Find where the given text appears and provide that cell's center as (x, y) coordinate. 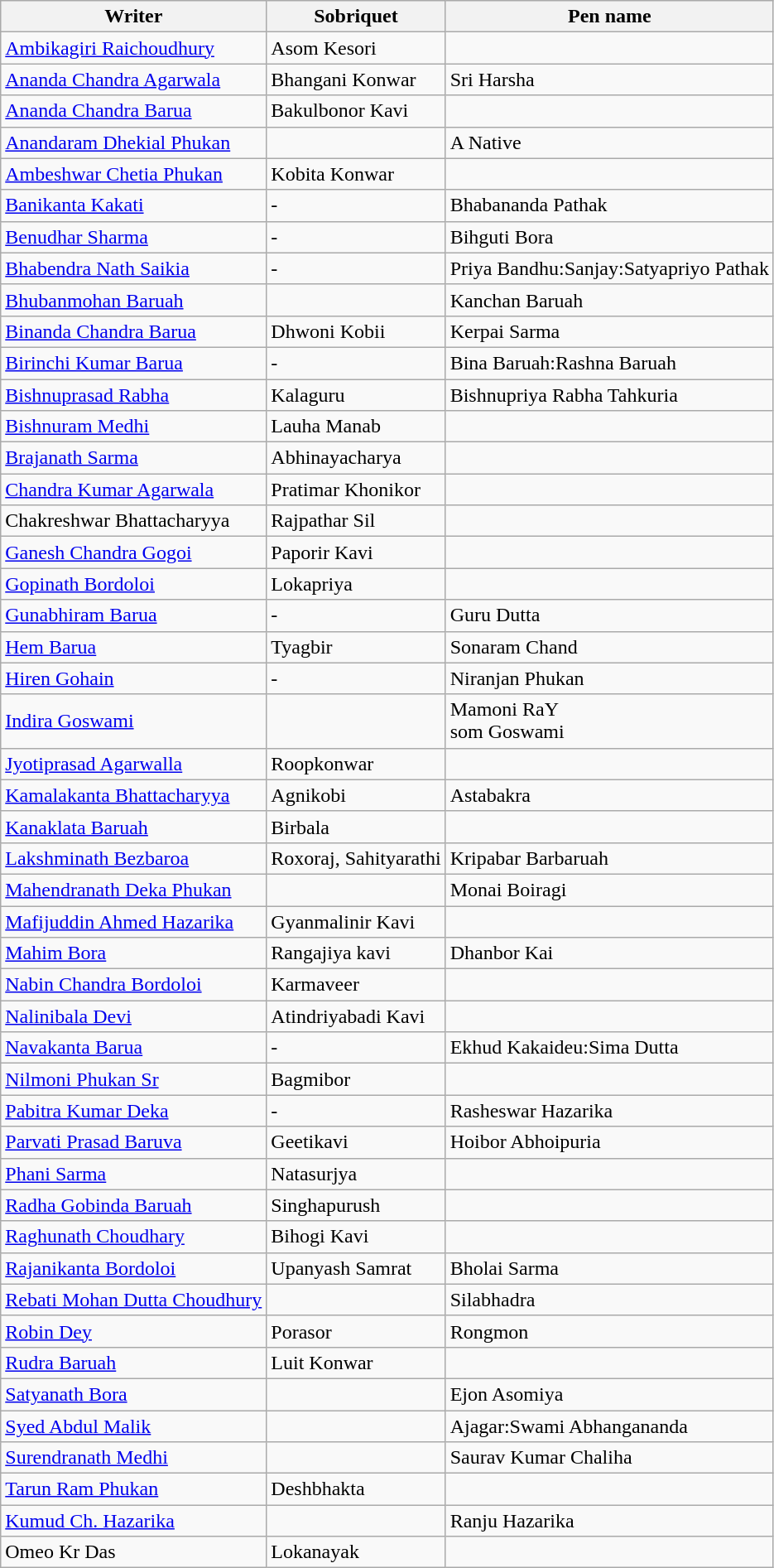
Lakshminath Bezbaroa (134, 858)
Agnikobi (356, 795)
Bihogi Kavi (356, 1237)
Monai Boiragi (609, 890)
Kobita Konwar (356, 174)
Luit Konwar (356, 1363)
Ejon Asomiya (609, 1394)
Sobriquet (356, 17)
Niranjan Phukan (609, 678)
Bholai Sarma (609, 1268)
Rajanikanta Bordoloi (134, 1268)
Bina Baruah:Rashna Baruah (609, 363)
Bishnupriya Rabha Tahkuria (609, 395)
Ganesh Chandra Gogoi (134, 552)
Benudhar Sharma (134, 237)
Lauha Manab (356, 427)
Birinchi Kumar Barua (134, 363)
Surendranath Medhi (134, 1458)
Chandra Kumar Agarwala (134, 490)
Nalinibala Devi (134, 1016)
Brajanath Sarma (134, 458)
Kripabar Barbaruah (609, 858)
Gunabhiram Barua (134, 615)
Syed Abdul Malik (134, 1426)
Bhabendra Nath Saikia (134, 268)
Ambikagiri Raichoudhury (134, 48)
Bagmibor (356, 1079)
Astabakra (609, 795)
Ranju Hazarika (609, 1521)
Guru Dutta (609, 615)
Upanyash Samrat (356, 1268)
Ananda Chandra Agarwala (134, 80)
Ambeshwar Chetia Phukan (134, 174)
Gopinath Bordoloi (134, 584)
Asom Kesori (356, 48)
Robin Dey (134, 1331)
Mahim Bora (134, 953)
Kanaklata Baruah (134, 827)
Rongmon (609, 1331)
Banikanta Kakati (134, 205)
Rebati Mohan Dutta Choudhury (134, 1300)
Kamalakanta Bhattacharyya (134, 795)
Nilmoni Phukan Sr (134, 1079)
Mahendranath Deka Phukan (134, 890)
Deshbhakta (356, 1489)
Kerpai Sarma (609, 331)
Pen name (609, 17)
Tyagbir (356, 647)
Bihguti Bora (609, 237)
Navakanta Barua (134, 1048)
Abhinayacharya (356, 458)
Natasurjya (356, 1174)
Anandaram Dhekial Phukan (134, 142)
Singhapurush (356, 1205)
Radha Gobinda Baruah (134, 1205)
Hiren Gohain (134, 678)
Geetikavi (356, 1142)
Sri Harsha (609, 80)
Dhwoni Kobii (356, 331)
Ajagar:Swami Abhangananda (609, 1426)
Phani Sarma (134, 1174)
Mamoni RaYsom Goswami (609, 721)
Pabitra Kumar Deka (134, 1111)
Rajpathar Sil (356, 521)
Raghunath Choudhary (134, 1237)
Bishnuprasad Rabha (134, 395)
Bakulbonor Kavi (356, 111)
Paporir Kavi (356, 552)
Porasor (356, 1331)
Parvati Prasad Baruva (134, 1142)
Jyotiprasad Agarwalla (134, 764)
Dhanbor Kai (609, 953)
Tarun Ram Phukan (134, 1489)
Bhubanmohan Baruah (134, 300)
Binanda Chandra Barua (134, 331)
Bhangani Konwar (356, 80)
Rasheswar Hazarika (609, 1111)
Lokanayak (356, 1552)
Bishnuram Medhi (134, 427)
Omeo Kr Das (134, 1552)
Kumud Ch. Hazarika (134, 1521)
Mafijuddin Ahmed Hazarika (134, 922)
Roopkonwar (356, 764)
Ekhud Kakaideu:Sima Dutta (609, 1048)
Priya Bandhu:Sanjay:Satyapriyo Pathak (609, 268)
Bhabananda Pathak (609, 205)
Hoibor Abhoipuria (609, 1142)
Lokapriya (356, 584)
Chakreshwar Bhattacharyya (134, 521)
Satyanath Bora (134, 1394)
A Native (609, 142)
Ananda Chandra Barua (134, 111)
Writer (134, 17)
Nabin Chandra Bordoloi (134, 985)
Hem Barua (134, 647)
Sonaram Chand (609, 647)
Birbala (356, 827)
Kanchan Baruah (609, 300)
Pratimar Khonikor (356, 490)
Indira Goswami (134, 721)
Gyanmalinir Kavi (356, 922)
Rudra Baruah (134, 1363)
Atindriyabadi Kavi (356, 1016)
Roxoraj, Sahityarathi (356, 858)
Saurav Kumar Chaliha (609, 1458)
Karmaveer (356, 985)
Kalaguru (356, 395)
Silabhadra (609, 1300)
Rangajiya kavi (356, 953)
